Return (x, y) of the center of cell containing provided text 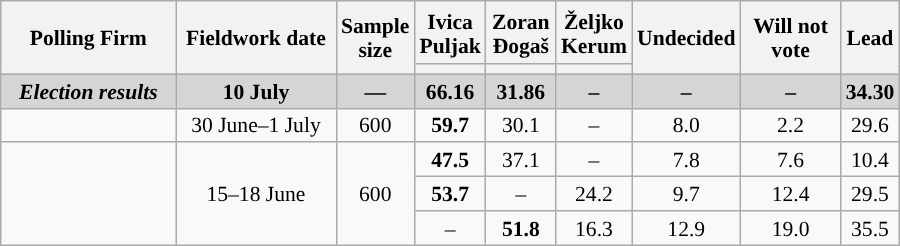
34.30 (870, 91)
Will not vote (790, 38)
Undecided (686, 38)
Lead (870, 38)
12.4 (790, 194)
Fieldwork date (256, 38)
— (375, 91)
8.0 (686, 125)
Ivica Puljak (450, 32)
2.2 (790, 125)
15–18 June (256, 194)
10.4 (870, 160)
Polling Firm (88, 38)
29.5 (870, 194)
51.8 (521, 228)
30 June–1 July (256, 125)
24.2 (594, 194)
31.86 (521, 91)
Željko Kerum (594, 32)
29.6 (870, 125)
59.7 (450, 125)
37.1 (521, 160)
19.0 (790, 228)
30.1 (521, 125)
53.7 (450, 194)
12.9 (686, 228)
7.8 (686, 160)
16.3 (594, 228)
Zoran Đogaš (521, 32)
Sample size (375, 38)
35.5 (870, 228)
9.7 (686, 194)
10 July (256, 91)
Election results (88, 91)
7.6 (790, 160)
47.5 (450, 160)
66.16 (450, 91)
